For the text-containing cell, return its midpoint in [x, y] coordinate format. 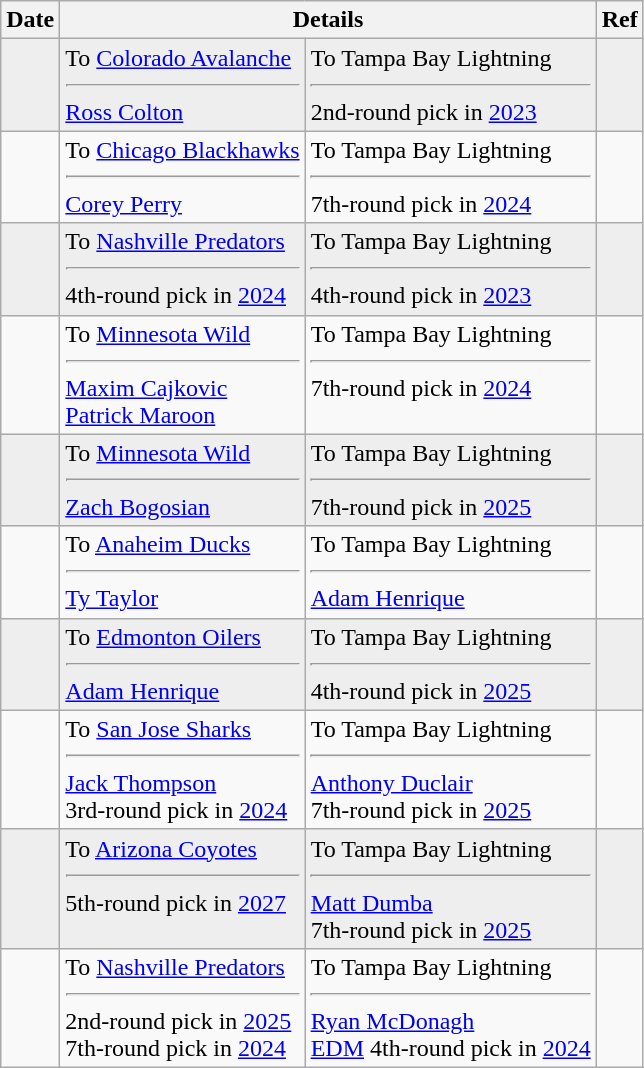
To Anaheim DucksTy Taylor [182, 572]
To San Jose SharksJack Thompson3rd-round pick in 2024 [182, 770]
To Nashville Predators4th-round pick in 2024 [182, 269]
To Tampa Bay Lightning4th-round pick in 2023 [450, 269]
Ref [620, 20]
To Tampa Bay Lightning7th-round pick in 2025 [450, 480]
To Minnesota WildZach Bogosian [182, 480]
To Tampa Bay Lightning4th-round pick in 2025 [450, 664]
To Tampa Bay LightningAnthony Duclair7th-round pick in 2025 [450, 770]
To Edmonton OilersAdam Henrique [182, 664]
To Tampa Bay Lightning2nd-round pick in 2023 [450, 85]
To Chicago BlackhawksCorey Perry [182, 177]
To Colorado AvalancheRoss Colton [182, 85]
Details [328, 20]
To Tampa Bay LightningMatt Dumba7th-round pick in 2025 [450, 888]
Date [30, 20]
To Nashville Predators2nd-round pick in 20257th-round pick in 2024 [182, 1008]
To Minnesota WildMaxim CajkovicPatrick Maroon [182, 374]
To Tampa Bay LightningAdam Henrique [450, 572]
To Tampa Bay LightningRyan McDonaghEDM 4th-round pick in 2024 [450, 1008]
To Arizona Coyotes5th-round pick in 2027 [182, 888]
